Search for the cell housing the specified text and yield its (X, Y) center coordinate. 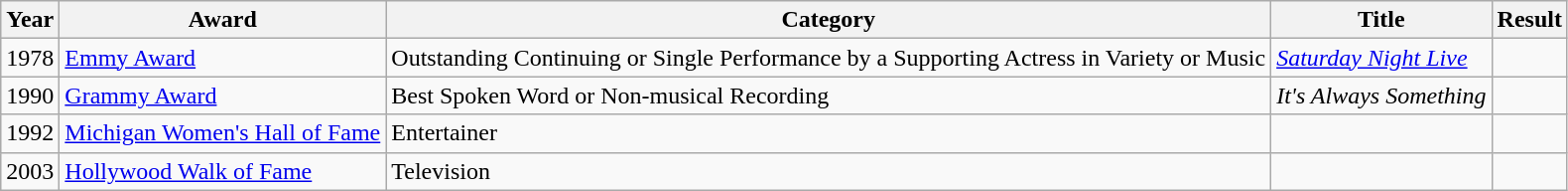
It's Always Something (1381, 95)
Michigan Women's Hall of Fame (222, 133)
Category (829, 20)
1992 (30, 133)
1978 (30, 58)
Best Spoken Word or Non-musical Recording (829, 95)
Year (30, 20)
Outstanding Continuing or Single Performance by a Supporting Actress in Variety or Music (829, 58)
Saturday Night Live (1381, 58)
Emmy Award (222, 58)
1990 (30, 95)
Grammy Award (222, 95)
Entertainer (829, 133)
Title (1381, 20)
Award (222, 20)
2003 (30, 171)
Hollywood Walk of Fame (222, 171)
Result (1529, 20)
Television (829, 171)
